Find where the given text appears and provide that cell's center as (X, Y) coordinate. 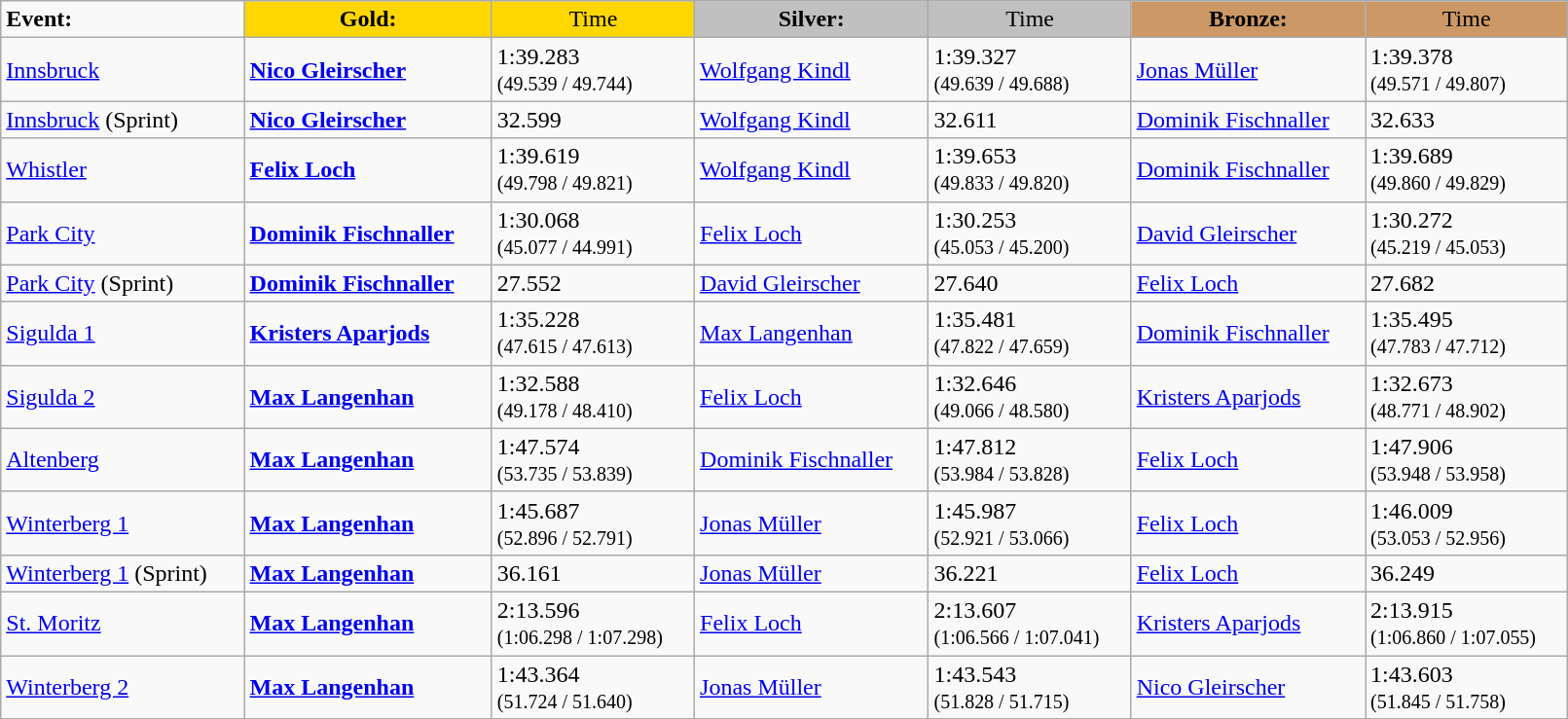
1:39.689(49.860 / 49.829) (1467, 169)
Sigulda 2 (123, 397)
Winterberg 1 (123, 523)
Winterberg 1 (Sprint) (123, 573)
36.161 (593, 573)
1:45.987(52.921 / 53.066) (1030, 523)
1:43.364(51.724 / 51.640) (593, 687)
Park City (123, 234)
St. Moritz (123, 623)
1:35.481(47.822 / 47.659) (1030, 333)
32.633 (1467, 120)
1:32.588(49.178 / 48.410) (593, 397)
Innsbruck (123, 70)
1:47.906(53.948 / 53.958) (1467, 459)
32.599 (593, 120)
1:30.253(45.053 / 45.200) (1030, 234)
Altenberg (123, 459)
27.640 (1030, 283)
27.682 (1467, 283)
2:13.915(1:06.860 / 1:07.055) (1467, 623)
1:43.543(51.828 / 51.715) (1030, 687)
1:46.009(53.053 / 52.956) (1467, 523)
1:35.495(47.783 / 47.712) (1467, 333)
1:39.378(49.571 / 49.807) (1467, 70)
1:39.283(49.539 / 49.744) (593, 70)
Whistler (123, 169)
Innsbruck (Sprint) (123, 120)
Park City (Sprint) (123, 283)
Winterberg 2 (123, 687)
Silver: (812, 19)
Event: (123, 19)
2:13.596(1:06.298 / 1:07.298) (593, 623)
1:45.687(52.896 / 52.791) (593, 523)
27.552 (593, 283)
Gold: (368, 19)
2:13.607(1:06.566 / 1:07.041) (1030, 623)
32.611 (1030, 120)
36.249 (1467, 573)
1:39.327(49.639 / 49.688) (1030, 70)
Bronze: (1248, 19)
1:30.068(45.077 / 44.991) (593, 234)
Sigulda 1 (123, 333)
1:43.603(51.845 / 51.758) (1467, 687)
1:47.812(53.984 / 53.828) (1030, 459)
1:30.272(45.219 / 45.053) (1467, 234)
1:39.653(49.833 / 49.820) (1030, 169)
1:47.574(53.735 / 53.839) (593, 459)
1:32.646(49.066 / 48.580) (1030, 397)
36.221 (1030, 573)
1:39.619(49.798 / 49.821) (593, 169)
1:35.228(47.615 / 47.613) (593, 333)
1:32.673(48.771 / 48.902) (1467, 397)
